Extract the [x, y] coordinate from the center of the cell holding the provided text.  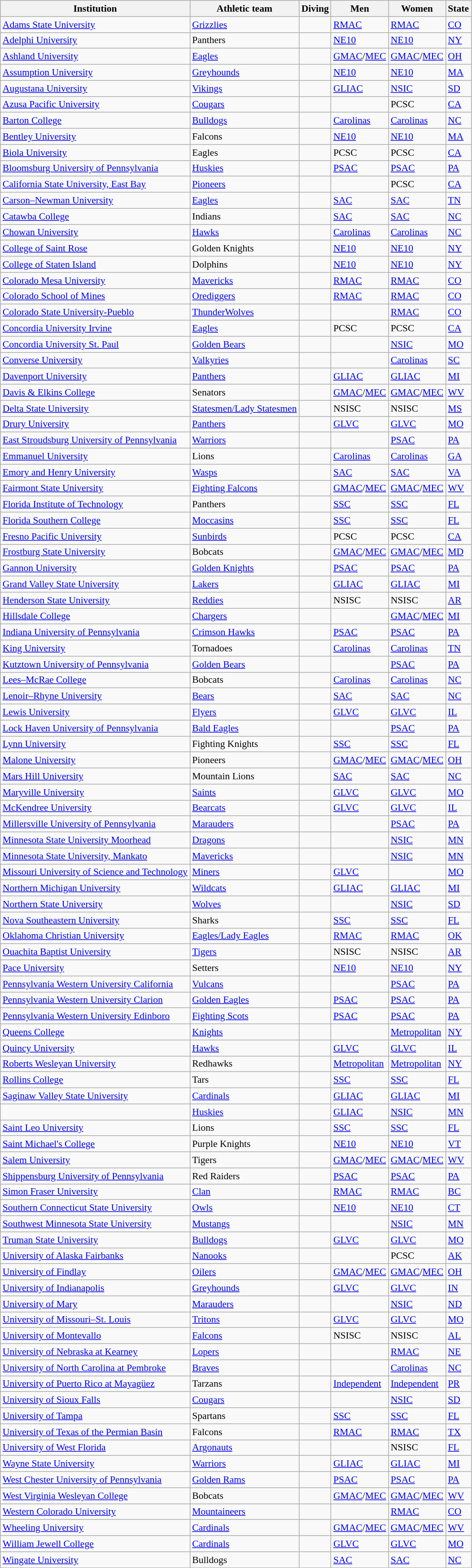
Women [417, 9]
AL [459, 1336]
Lakers [244, 584]
University of Findlay [95, 1272]
Bearcats [244, 808]
Nova Southeastern University [95, 920]
BC [459, 1192]
Wolves [244, 904]
Mountaineers [244, 1512]
Eagles/Lady Eagles [244, 936]
Assumption University [95, 73]
Bentley University [95, 136]
Lees–McRae College [95, 680]
Northern Michigan University [95, 888]
Gannon University [95, 568]
Saint Michael's College [95, 1144]
Argonauts [244, 1448]
Moccasins [244, 520]
Quincy University [95, 1048]
Wheeling University [95, 1528]
McKendree University [95, 808]
Drury University [95, 424]
Adams State University [95, 25]
TX [459, 1432]
Mustangs [244, 1224]
Lock Haven University of Pennsylvania [95, 728]
Henderson State University [95, 600]
University of Texas of the Permian Basin [95, 1432]
Southern Connecticut State University [95, 1208]
Sunbirds [244, 536]
Barton College [95, 121]
Pace University [95, 968]
William Jewell College [95, 1544]
University of Sioux Falls [95, 1400]
Minnesota State University Moorhead [95, 840]
Rollins College [95, 1080]
Oilers [244, 1272]
Northern State University [95, 904]
Saginaw Valley State University [95, 1096]
Shippensburg University of Pennsylvania [95, 1176]
Chargers [244, 616]
University of West Florida [95, 1448]
Tornadoes [244, 648]
State [459, 9]
Bloomsburg University of Pennsylvania [95, 168]
University of Mary [95, 1304]
ND [459, 1304]
University of Nebraska at Kearney [95, 1352]
Senators [244, 392]
Redhawks [244, 1064]
MD [459, 552]
Vikings [244, 88]
Ashland University [95, 57]
Minnesota State University, Mankato [95, 856]
Diving [315, 9]
Lopers [244, 1352]
Florida Institute of Technology [95, 505]
SC [459, 360]
Knights [244, 1032]
Lynn University [95, 744]
Indians [244, 216]
Tritons [244, 1320]
Nanooks [244, 1256]
Golden Rams [244, 1480]
East Stroudsburg University of Pennsylvania [95, 440]
Saints [244, 792]
Athletic team [244, 9]
Pennsylvania Western University Clarion [95, 1000]
Azusa Pacific University [95, 105]
Bald Eagles [244, 728]
Emmanuel University [95, 457]
Truman State University [95, 1240]
Red Raiders [244, 1176]
Golden Eagles [244, 1000]
Frostburg State University [95, 552]
Malone University [95, 760]
Chowan University [95, 233]
Western Colorado University [95, 1512]
ThunderWolves [244, 312]
Dragons [244, 840]
AK [459, 1256]
Millersville University of Pennsylvania [95, 824]
OK [459, 936]
Queens College [95, 1032]
Mars Hill University [95, 776]
Colorado State University-Pueblo [95, 312]
Oklahoma Christian University [95, 936]
Orediggers [244, 296]
West Chester University of Pennsylvania [95, 1480]
Lenoir–Rhyne University [95, 696]
PR [459, 1384]
Emory and Henry University [95, 472]
Wingate University [95, 1560]
Pennsylvania Western University Edinboro [95, 1016]
University of Puerto Rico at Mayagüez [95, 1384]
Catawba College [95, 216]
CT [459, 1208]
Braves [244, 1368]
Davis & Elkins College [95, 392]
Saint Leo University [95, 1128]
University of Alaska Fairbanks [95, 1256]
Salem University [95, 1160]
Biola University [95, 153]
Wasps [244, 472]
Institution [95, 9]
University of North Carolina at Pembroke [95, 1368]
King University [95, 648]
University of Missouri–St. Louis [95, 1320]
Tars [244, 1080]
Concordia University Irvine [95, 329]
Kutztown University of Pennsylvania [95, 664]
Colorado School of Mines [95, 296]
Mountain Lions [244, 776]
Vulcans [244, 984]
Owls [244, 1208]
University of Indianapolis [95, 1288]
Fighting Knights [244, 744]
Tarzans [244, 1384]
Ouachita Baptist University [95, 952]
Valkyries [244, 360]
Flyers [244, 712]
California State University, East Bay [95, 184]
West Virginia Wesleyan College [95, 1496]
Concordia University St. Paul [95, 344]
Reddies [244, 600]
Wayne State University [95, 1464]
Fairmont State University [95, 488]
VT [459, 1144]
Crimson Hawks [244, 632]
Maryville University [95, 792]
Augustana University [95, 88]
Southwest Minnesota State University [95, 1224]
Pennsylvania Western University California [95, 984]
Grand Valley State University [95, 584]
Spartans [244, 1416]
NE [459, 1352]
MS [459, 408]
Adelphi University [95, 40]
Indiana University of Pennsylvania [95, 632]
Converse University [95, 360]
Hillsdale College [95, 616]
University of Tampa [95, 1416]
Lewis University [95, 712]
Carson–Newman University [95, 201]
Dolphins [244, 264]
University of Montevallo [95, 1336]
Wildcats [244, 888]
Fighting Falcons [244, 488]
Miners [244, 872]
Bears [244, 696]
Setters [244, 968]
Grizzlies [244, 25]
Men [360, 9]
College of Staten Island [95, 264]
Simon Fraser University [95, 1192]
VA [459, 472]
Davenport University [95, 377]
Missouri University of Science and Technology [95, 872]
Roberts Wesleyan University [95, 1064]
IN [459, 1288]
Fresno Pacific University [95, 536]
Statesmen/Lady Statesmen [244, 408]
Purple Knights [244, 1144]
Delta State University [95, 408]
Clan [244, 1192]
Florida Southern College [95, 520]
Colorado Mesa University [95, 281]
Sharks [244, 920]
College of Saint Rose [95, 249]
Fighting Scots [244, 1016]
GA [459, 457]
